Locate the cell with the specified text and output its (X, Y) center coordinate. 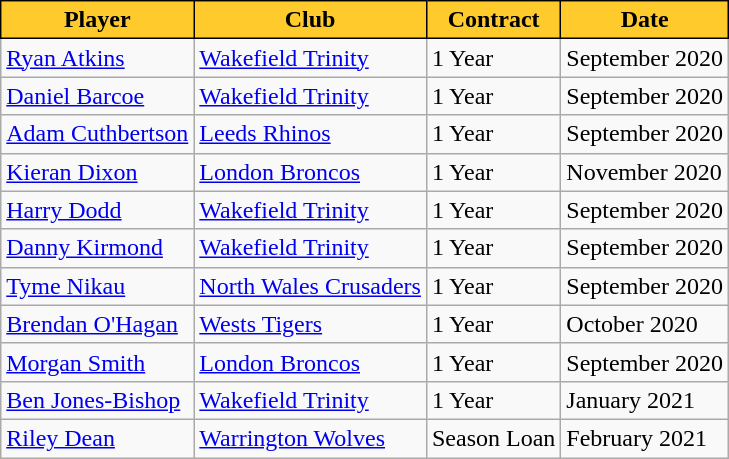
Kieran Dixon (98, 172)
November 2020 (645, 172)
Player (98, 20)
Contract (493, 20)
Ben Jones-Bishop (98, 400)
North Wales Crusaders (310, 286)
October 2020 (645, 324)
Tyme Nikau (98, 286)
Date (645, 20)
Season Loan (493, 438)
Riley Dean (98, 438)
Morgan Smith (98, 362)
Danny Kirmond (98, 248)
Brendan O'Hagan (98, 324)
January 2021 (645, 400)
Leeds Rhinos (310, 134)
February 2021 (645, 438)
Warrington Wolves (310, 438)
Adam Cuthbertson (98, 134)
Harry Dodd (98, 210)
Ryan Atkins (98, 58)
Club (310, 20)
Daniel Barcoe (98, 96)
Wests Tigers (310, 324)
